Identify which cell holds the provided text, then report its [x, y] central coordinate. 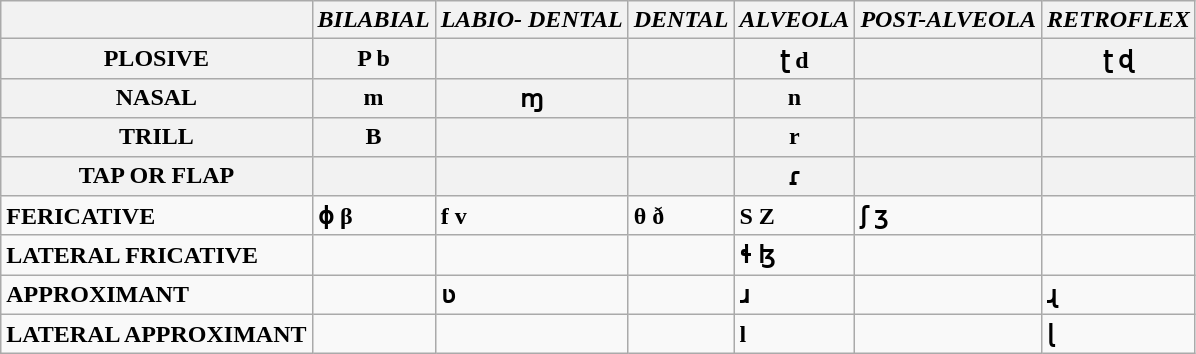
ɱ [532, 98]
PLOSIVE [156, 59]
ɭ [1119, 334]
ʈ ɖ [1119, 59]
RETROFLEX [1119, 20]
ɻ [1119, 295]
ɬ ɮ [794, 255]
BILABIAL [374, 20]
LATERAL APPROXIMANT [156, 334]
m [374, 98]
DENTAL [681, 20]
S Z [794, 216]
l [794, 334]
POST-ALVEOLA [948, 20]
LABIO- DENTAL [532, 20]
θ ð [681, 216]
FERICATIVE [156, 216]
ɸ β [374, 216]
APPROXIMANT [156, 295]
ɹ [794, 295]
TRILL [156, 137]
ALVEOLA [794, 20]
ɾ [794, 176]
Ρ b [374, 59]
f v [532, 216]
TAP OR FLAP [156, 176]
B [374, 137]
n [794, 98]
NASAL [156, 98]
r [794, 137]
LATERAL FRICATIVE [156, 255]
ʈ d [794, 59]
ʃ ӡ [948, 216]
ʋ [532, 295]
